Find where the given text appears and provide that cell's center as (x, y) coordinate. 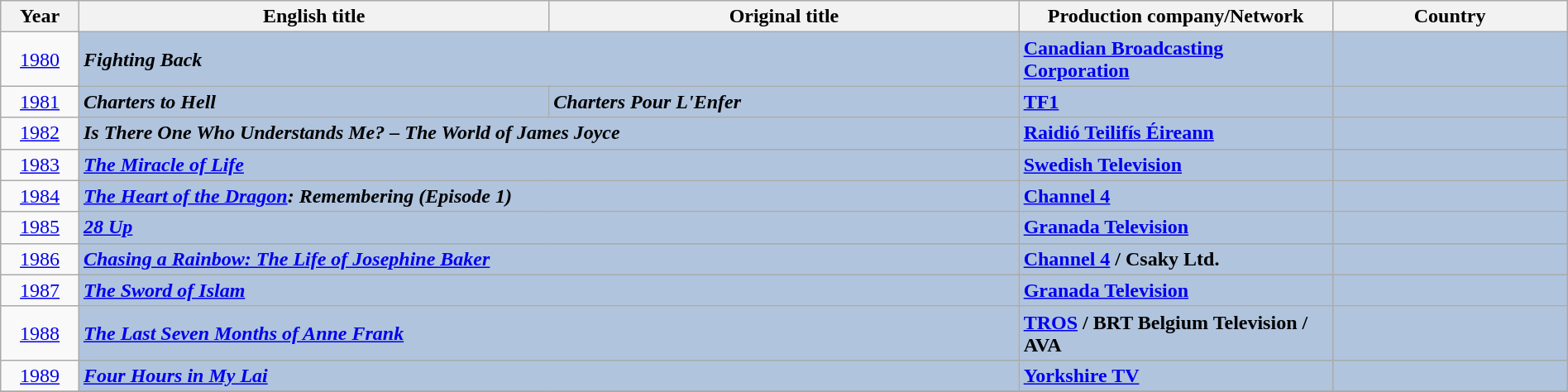
Production company/Network (1176, 17)
Fighting Back (549, 60)
1988 (40, 332)
Canadian Broadcasting Corporation (1176, 60)
Channel 4 / Csaky Ltd. (1176, 259)
1985 (40, 227)
Chasing a Rainbow: The Life of Josephine Baker (549, 259)
Channel 4 (1176, 196)
TROS / BRT Belgium Television / AVA (1176, 332)
English title (313, 17)
Charters to Hell (313, 102)
The Last Seven Months of Anne Frank (549, 332)
Year (40, 17)
28 Up (549, 227)
1986 (40, 259)
TF1 (1176, 102)
1981 (40, 102)
Original title (784, 17)
Is There One Who Understands Me? – The World of James Joyce (549, 133)
1984 (40, 196)
1989 (40, 375)
Four Hours in My Lai (549, 375)
Country (1450, 17)
Yorkshire TV (1176, 375)
1987 (40, 290)
The Heart of the Dragon: Remembering (Episode 1) (549, 196)
Raidió Teilifís Éireann (1176, 133)
The Miracle of Life (549, 165)
1983 (40, 165)
Charters Pour L'Enfer (784, 102)
1980 (40, 60)
The Sword of Islam (549, 290)
1982 (40, 133)
Swedish Television (1176, 165)
